Return [X, Y] of the center of cell containing provided text 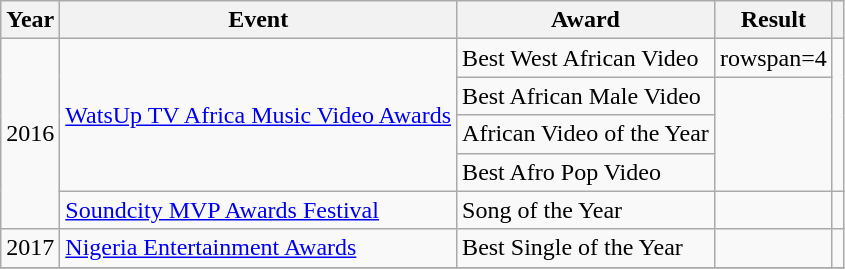
WatsUp TV Africa Music Video Awards [258, 115]
Best African Male Video [586, 96]
Year [30, 20]
Song of the Year [586, 210]
rowspan=4 [773, 58]
Soundcity MVP Awards Festival [258, 210]
Nigeria Entertainment Awards [258, 248]
2016 [30, 134]
Event [258, 20]
2017 [30, 248]
African Video of the Year [586, 134]
Best West African Video [586, 58]
Result [773, 20]
Award [586, 20]
Best Afro Pop Video [586, 172]
Best Single of the Year [586, 248]
